Pinpoint the cell where the given text exists, returning its [X, Y] midpoint coordinate. 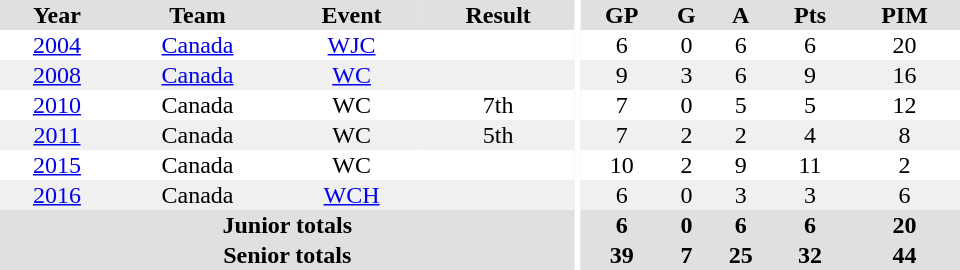
11 [810, 165]
G [686, 15]
GP [622, 15]
Result [498, 15]
8 [904, 135]
12 [904, 105]
Team [198, 15]
Senior totals [287, 255]
44 [904, 255]
7th [498, 105]
A [741, 15]
32 [810, 255]
4 [810, 135]
Event [352, 15]
2011 [57, 135]
2004 [57, 45]
Junior totals [287, 225]
10 [622, 165]
Pts [810, 15]
2008 [57, 75]
Year [57, 15]
16 [904, 75]
25 [741, 255]
5th [498, 135]
39 [622, 255]
2016 [57, 195]
WCH [352, 195]
WJC [352, 45]
PIM [904, 15]
2015 [57, 165]
2010 [57, 105]
